Determine the [X, Y] coordinate at the center of the cell enclosing the given text.  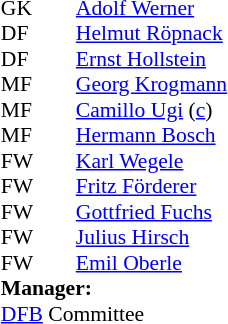
Emil Oberle [152, 263]
Karl Wegele [152, 161]
Camillo Ugi (c) [152, 110]
Julius Hirsch [152, 237]
Georg Krogmann [152, 85]
Fritz Förderer [152, 187]
Helmut Röpnack [152, 33]
Ernst Hollstein [152, 59]
Manager: [114, 289]
Gottfried Fuchs [152, 212]
Hermann Bosch [152, 135]
